Scan for the cell matching the given text and deliver its (x, y) coordinate at center. 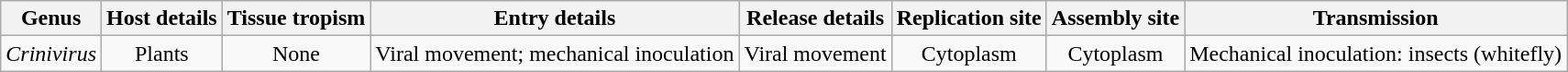
Mechanical inoculation: insects (whitefly) (1375, 54)
Release details (815, 18)
Transmission (1375, 18)
Entry details (555, 18)
Viral movement; mechanical inoculation (555, 54)
Plants (162, 54)
Viral movement (815, 54)
None (296, 54)
Assembly site (1115, 18)
Tissue tropism (296, 18)
Host details (162, 18)
Replication site (968, 18)
Genus (51, 18)
Crinivirus (51, 54)
